Return [X, Y] of the center of cell containing provided text 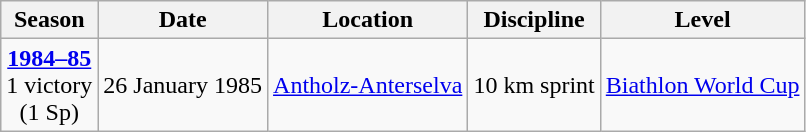
Level [702, 20]
Date [183, 20]
Season [50, 20]
26 January 1985 [183, 85]
10 km sprint [534, 85]
Antholz-Anterselva [368, 85]
1984–85 1 victory (1 Sp) [50, 85]
Biathlon World Cup [702, 85]
Discipline [534, 20]
Location [368, 20]
